Pinpoint the cell where the given text exists, returning its (X, Y) midpoint coordinate. 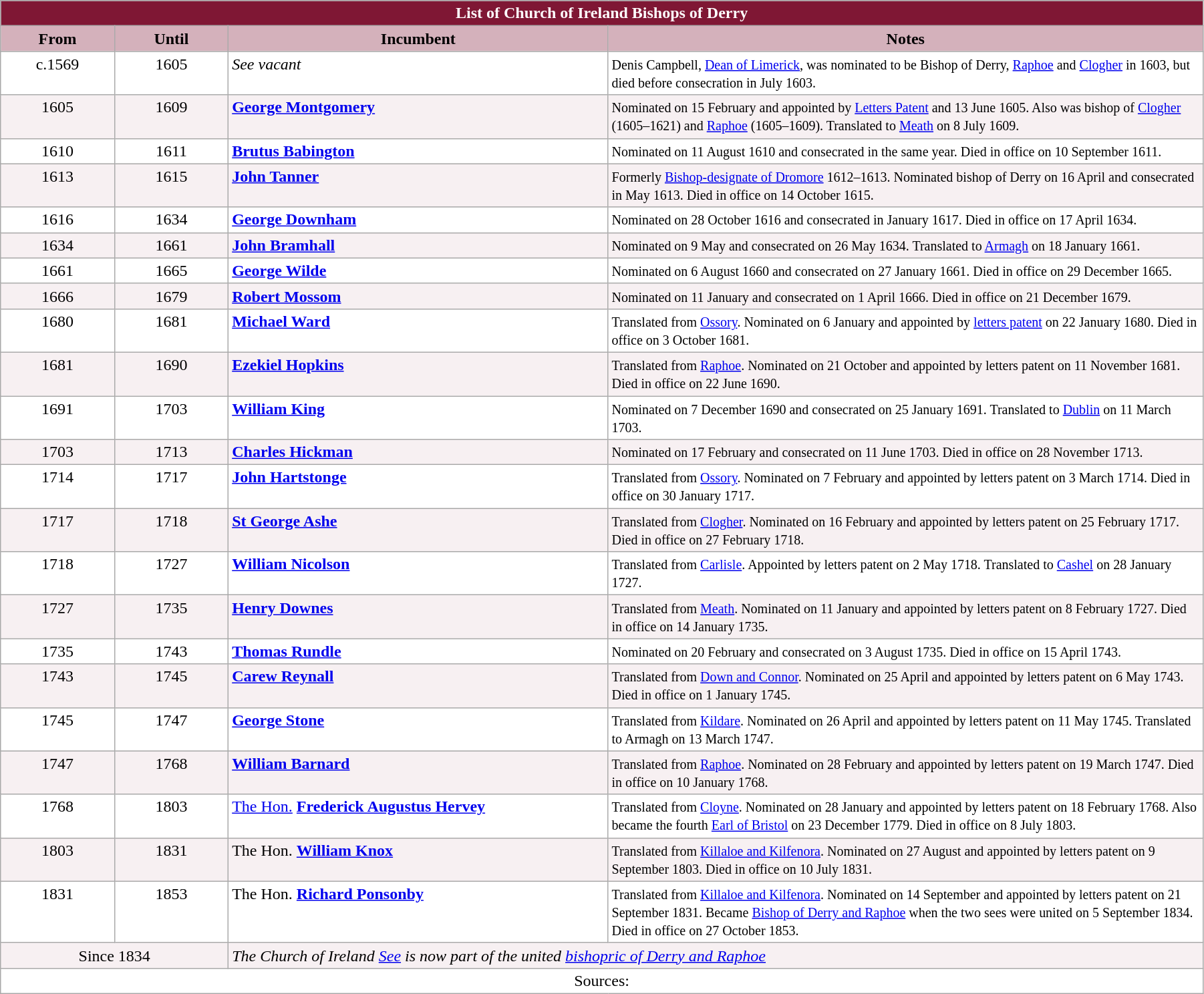
George Montgomery (418, 116)
Since 1834 (115, 955)
Formerly Bishop-designate of Dromore 1612–1613. Nominated bishop of Derry on 16 April and consecrated in May 1613. Died in office on 14 October 1615. (905, 186)
John Bramhall (418, 245)
Robert Mossom (418, 296)
Denis Campbell, Dean of Limerick, was nominated to be Bishop of Derry, Raphoe and Clogher in 1603, but died before consecration in July 1603. (905, 73)
Nominated on 9 May and consecrated on 26 May 1634. Translated to Armagh on 18 January 1661. (905, 245)
1691 (57, 417)
Nominated on 17 February and consecrated on 11 June 1703. Died in office on 28 November 1713. (905, 452)
Sources: (602, 981)
Charles Hickman (418, 452)
John Hartstonge (418, 486)
From (57, 39)
Nominated on 28 October 1616 and consecrated in January 1617. Died in office on 17 April 1634. (905, 220)
Translated from Meath. Nominated on 11 January and appointed by letters patent on 8 February 1727. Died in office on 14 January 1735. (905, 617)
Translated from Clogher. Nominated on 16 February and appointed by letters patent on 25 February 1717. Died in office on 27 February 1718. (905, 530)
The Hon. Frederick Augustus Hervey (418, 816)
1616 (57, 220)
Nominated on 20 February and consecrated on 3 August 1735. Died in office on 15 April 1743. (905, 651)
1665 (171, 271)
Translated from Raphoe. Nominated on 28 February and appointed by letters patent on 19 March 1747. Died in office on 10 January 1768. (905, 772)
The Church of Ireland See is now part of the united bishopric of Derry and Raphoe (716, 955)
The Hon. William Knox (418, 859)
Nominated on 7 December 1690 and consecrated on 25 January 1691. Translated to Dublin on 11 March 1703. (905, 417)
Carew Reynall (418, 685)
The Hon. Richard Ponsonby (418, 912)
See vacant (418, 73)
Translated from Down and Connor. Nominated on 25 April and appointed by letters patent on 6 May 1743. Died in office on 1 January 1745. (905, 685)
Henry Downes (418, 617)
Nominated on 11 August 1610 and consecrated in the same year. Died in office on 10 September 1611. (905, 151)
William Barnard (418, 772)
William King (418, 417)
Until (171, 39)
1714 (57, 486)
1610 (57, 151)
1613 (57, 186)
1679 (171, 296)
Translated from Kildare. Nominated on 26 April and appointed by letters patent on 11 May 1745. Translated to Armagh on 13 March 1747. (905, 729)
Translated from Ossory. Nominated on 7 February and appointed by letters patent on 3 March 1714. Died in office on 30 January 1717. (905, 486)
Thomas Rundle (418, 651)
1690 (171, 374)
Translated from Carlisle. Appointed by letters patent on 2 May 1718. Translated to Cashel on 28 January 1727. (905, 573)
Nominated on 6 August 1660 and consecrated on 27 January 1661. Died in office on 29 December 1665. (905, 271)
1713 (171, 452)
1609 (171, 116)
1680 (57, 330)
List of Church of Ireland Bishops of Derry (602, 13)
1666 (57, 296)
Translated from Killaloe and Kilfenora. Nominated on 27 August and appointed by letters patent on 9 September 1803. Died in office on 10 July 1831. (905, 859)
John Tanner (418, 186)
Ezekiel Hopkins (418, 374)
Brutus Babington (418, 151)
1611 (171, 151)
St George Ashe (418, 530)
Nominated on 11 January and consecrated on 1 April 1666. Died in office on 21 December 1679. (905, 296)
1615 (171, 186)
Translated from Ossory. Nominated on 6 January and appointed by letters patent on 22 January 1680. Died in office on 3 October 1681. (905, 330)
George Downham (418, 220)
Michael Ward (418, 330)
George Stone (418, 729)
George Wilde (418, 271)
Notes (905, 39)
Incumbent (418, 39)
1853 (171, 912)
Translated from Raphoe. Nominated on 21 October and appointed by letters patent on 11 November 1681. Died in office on 22 June 1690. (905, 374)
William Nicolson (418, 573)
c.1569 (57, 73)
